Extract the [x, y] coordinate from the center of the cell holding the provided text.  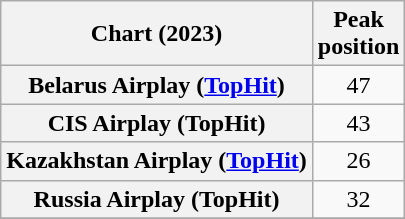
47 [358, 85]
Chart (2023) [157, 34]
Kazakhstan Airplay (TopHit) [157, 161]
Russia Airplay (TopHit) [157, 199]
26 [358, 161]
Belarus Airplay (TopHit) [157, 85]
CIS Airplay (TopHit) [157, 123]
Peakposition [358, 34]
43 [358, 123]
32 [358, 199]
